Determine the (X, Y) coordinate at the center of the cell enclosing the given text.  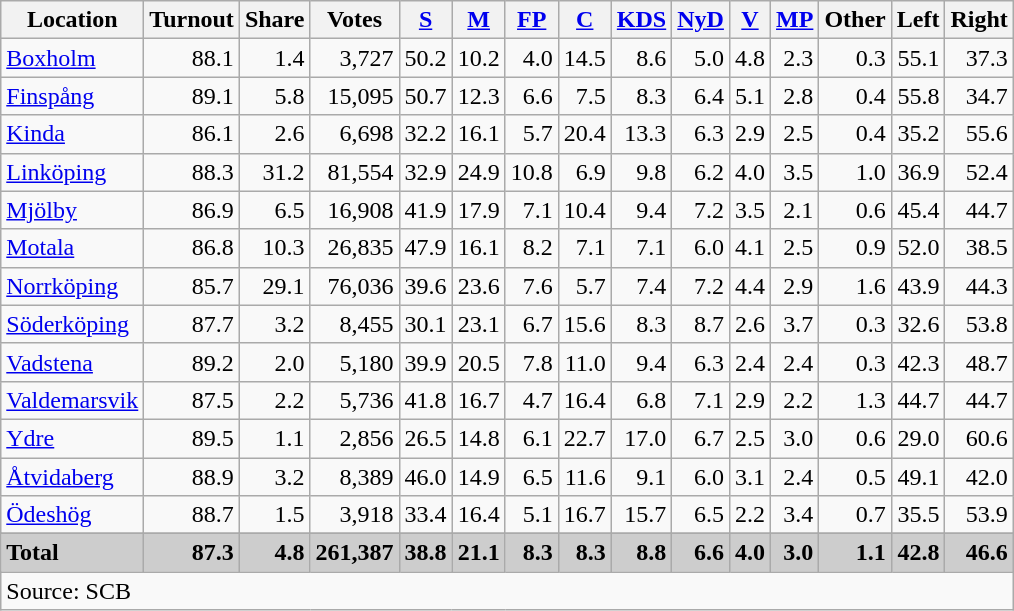
46.6 (979, 553)
45.4 (918, 210)
Right (979, 20)
42.0 (979, 477)
53.8 (979, 324)
Ydre (72, 438)
10.3 (274, 248)
M (478, 20)
9.1 (641, 477)
5,736 (354, 400)
MP (795, 20)
NyD (701, 20)
42.3 (918, 362)
23.1 (478, 324)
Turnout (192, 20)
13.3 (641, 134)
Mjölby (72, 210)
89.5 (192, 438)
7.4 (641, 286)
9.8 (641, 172)
261,387 (354, 553)
2,856 (354, 438)
86.1 (192, 134)
42.8 (918, 553)
3.4 (795, 515)
55.6 (979, 134)
38.5 (979, 248)
24.9 (478, 172)
52.0 (918, 248)
1.3 (855, 400)
7.6 (532, 286)
Other (855, 20)
Location (72, 20)
10.2 (478, 58)
Motala (72, 248)
86.8 (192, 248)
Total (72, 553)
89.2 (192, 362)
46.0 (426, 477)
1.5 (274, 515)
53.9 (979, 515)
7.5 (584, 96)
81,554 (354, 172)
44.3 (979, 286)
14.9 (478, 477)
34.7 (979, 96)
5,180 (354, 362)
Kinda (72, 134)
76,036 (354, 286)
21.1 (478, 553)
89.1 (192, 96)
8,455 (354, 324)
6.9 (584, 172)
87.7 (192, 324)
8,389 (354, 477)
8.2 (532, 248)
4.1 (750, 248)
Åtvidaberg (72, 477)
0.7 (855, 515)
50.2 (426, 58)
2.1 (795, 210)
Norrköping (72, 286)
48.7 (979, 362)
Finspång (72, 96)
1.0 (855, 172)
32.6 (918, 324)
11.0 (584, 362)
33.4 (426, 515)
6.1 (532, 438)
3.7 (795, 324)
12.3 (478, 96)
39.6 (426, 286)
23.6 (478, 286)
3.1 (750, 477)
3,918 (354, 515)
5.0 (701, 58)
1.4 (274, 58)
1.6 (855, 286)
S (426, 20)
20.4 (584, 134)
8.7 (701, 324)
52.4 (979, 172)
6.2 (701, 172)
32.9 (426, 172)
17.9 (478, 210)
31.2 (274, 172)
47.9 (426, 248)
6.8 (641, 400)
87.5 (192, 400)
32.2 (426, 134)
8.8 (641, 553)
35.5 (918, 515)
38.8 (426, 553)
6.4 (701, 96)
FP (532, 20)
22.7 (584, 438)
55.1 (918, 58)
39.9 (426, 362)
26.5 (426, 438)
Valdemarsvik (72, 400)
2.3 (795, 58)
30.1 (426, 324)
Left (918, 20)
37.3 (979, 58)
43.9 (918, 286)
50.7 (426, 96)
85.7 (192, 286)
10.8 (532, 172)
Votes (354, 20)
7.8 (532, 362)
20.5 (478, 362)
10.4 (584, 210)
Ödeshög (72, 515)
17.0 (641, 438)
3,727 (354, 58)
11.6 (584, 477)
60.6 (979, 438)
29.1 (274, 286)
Boxholm (72, 58)
88.1 (192, 58)
14.8 (478, 438)
88.3 (192, 172)
15.6 (584, 324)
6,698 (354, 134)
36.9 (918, 172)
0.9 (855, 248)
49.1 (918, 477)
26,835 (354, 248)
87.3 (192, 553)
15.7 (641, 515)
5.8 (274, 96)
14.5 (584, 58)
4.7 (532, 400)
88.9 (192, 477)
Söderköping (72, 324)
Share (274, 20)
29.0 (918, 438)
Linköping (72, 172)
KDS (641, 20)
55.8 (918, 96)
41.9 (426, 210)
8.6 (641, 58)
V (750, 20)
15,095 (354, 96)
Source: SCB (508, 591)
4.4 (750, 286)
2.0 (274, 362)
Vadstena (72, 362)
41.8 (426, 400)
C (584, 20)
2.8 (795, 96)
0.5 (855, 477)
88.7 (192, 515)
16,908 (354, 210)
86.9 (192, 210)
35.2 (918, 134)
